Return the (X, Y) coordinate for the center point of the cell that contains the specified text.  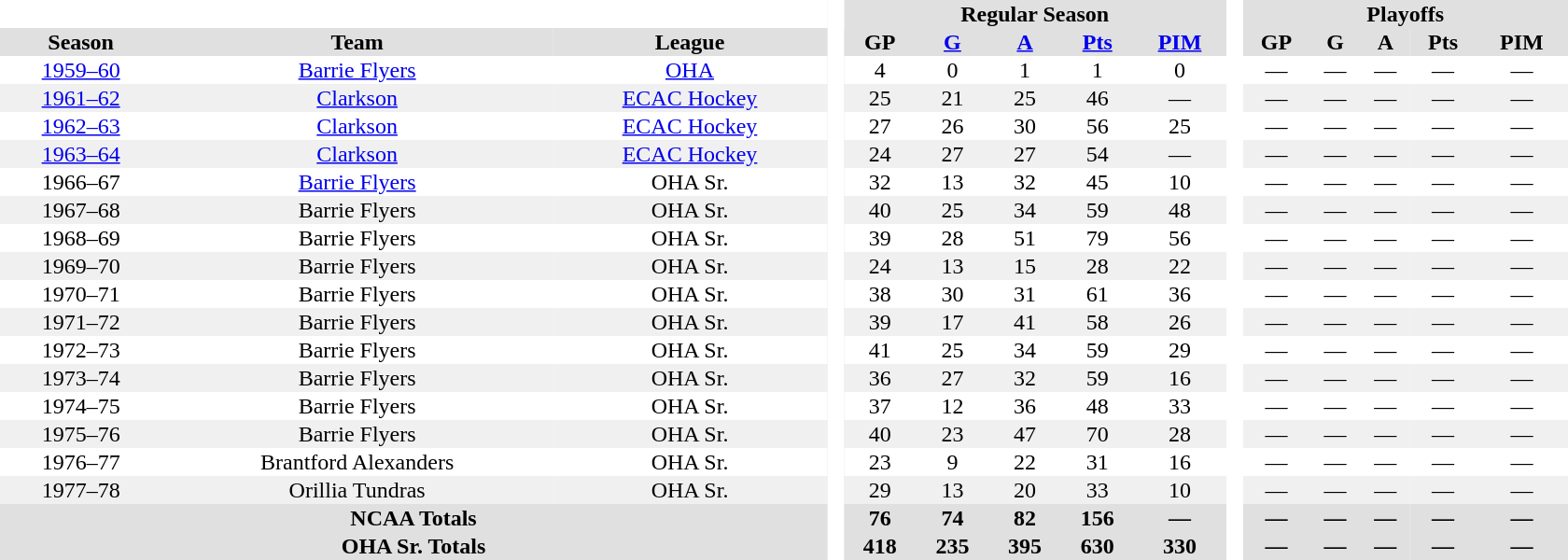
4 (880, 70)
51 (1025, 238)
9 (953, 462)
21 (953, 98)
1962–63 (80, 126)
1968–69 (80, 238)
1973–74 (80, 378)
League (690, 42)
45 (1098, 182)
Brantford Alexanders (357, 462)
74 (953, 518)
1969–70 (80, 266)
79 (1098, 238)
Season (80, 42)
1959–60 (80, 70)
418 (880, 546)
156 (1098, 518)
1966–67 (80, 182)
1961–62 (80, 98)
1970–71 (80, 294)
1971–72 (80, 322)
Regular Season (1034, 14)
1976–77 (80, 462)
630 (1098, 546)
330 (1180, 546)
Playoffs (1406, 14)
15 (1025, 266)
37 (880, 406)
1974–75 (80, 406)
54 (1098, 154)
61 (1098, 294)
Orillia Tundras (357, 490)
20 (1025, 490)
1963–64 (80, 154)
395 (1025, 546)
NCAA Totals (413, 518)
58 (1098, 322)
235 (953, 546)
76 (880, 518)
1977–78 (80, 490)
1967–68 (80, 210)
12 (953, 406)
OHA (690, 70)
1972–73 (80, 350)
38 (880, 294)
47 (1025, 434)
17 (953, 322)
70 (1098, 434)
82 (1025, 518)
OHA Sr. Totals (413, 546)
1975–76 (80, 434)
Team (357, 42)
46 (1098, 98)
